Return [x, y] of the center of cell containing provided text 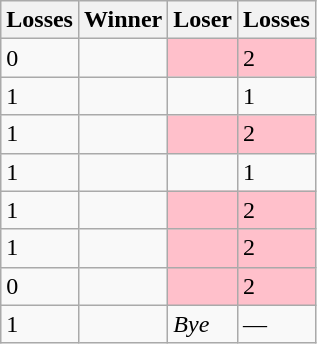
Bye [203, 324]
— [277, 324]
Winner [122, 20]
Loser [203, 20]
